Capture the cell that displays the provided text and extract its [x, y] central coordinate. 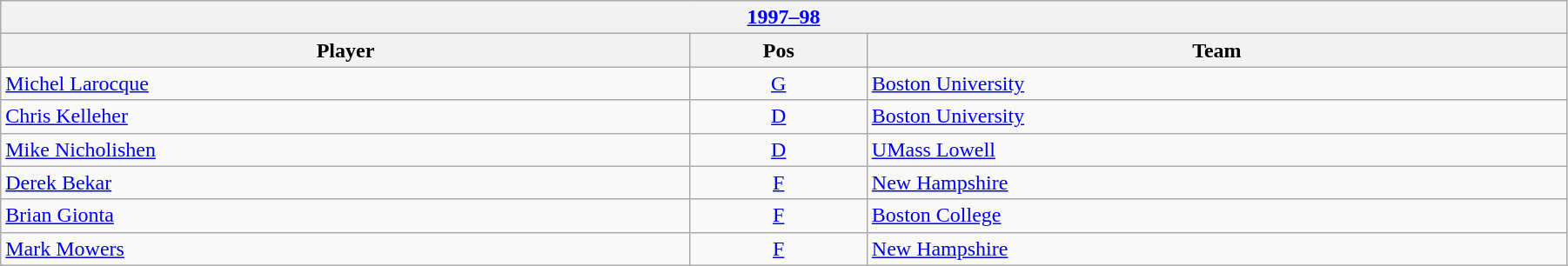
Mike Nicholishen [346, 150]
Brian Gionta [346, 216]
Team [1216, 50]
Derek Bekar [346, 183]
Player [346, 50]
Mark Mowers [346, 249]
Chris Kelleher [346, 116]
UMass Lowell [1216, 150]
Michel Larocque [346, 83]
1997–98 [784, 17]
G [778, 83]
Boston College [1216, 216]
Pos [778, 50]
